Scan for the cell matching the given text and deliver its (X, Y) coordinate at center. 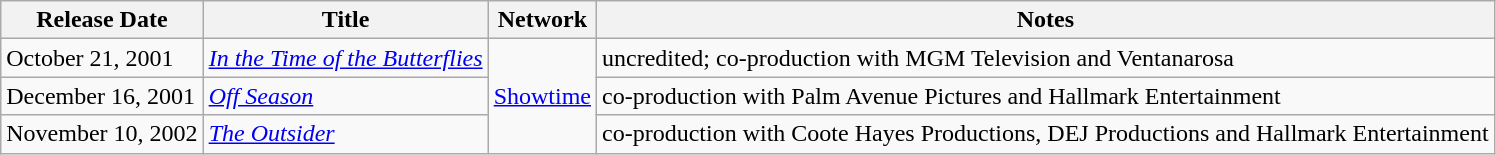
The Outsider (346, 134)
Showtime (542, 96)
December 16, 2001 (102, 96)
In the Time of the Butterflies (346, 58)
November 10, 2002 (102, 134)
Release Date (102, 20)
Off Season (346, 96)
uncredited; co-production with MGM Television and Ventanarosa (1046, 58)
October 21, 2001 (102, 58)
Notes (1046, 20)
Title (346, 20)
co-production with Palm Avenue Pictures and Hallmark Entertainment (1046, 96)
co-production with Coote Hayes Productions, DEJ Productions and Hallmark Entertainment (1046, 134)
Network (542, 20)
